Identify which cell holds the provided text, then report its (X, Y) central coordinate. 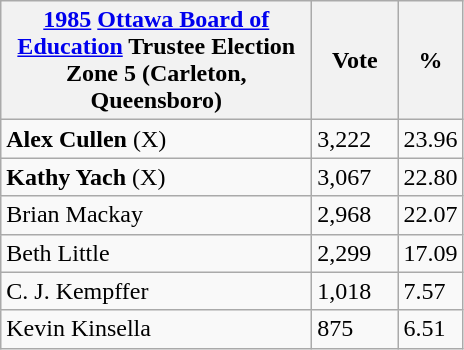
22.80 (430, 177)
3,222 (355, 139)
Kathy Yach (X) (156, 177)
23.96 (430, 139)
Vote (355, 60)
Alex Cullen (X) (156, 139)
875 (355, 329)
1,018 (355, 291)
% (430, 60)
C. J. Kempffer (156, 291)
17.09 (430, 253)
2,968 (355, 215)
2,299 (355, 253)
22.07 (430, 215)
1985 Ottawa Board of Education Trustee Election Zone 5 (Carleton, Queensboro) (156, 60)
7.57 (430, 291)
Kevin Kinsella (156, 329)
Brian Mackay (156, 215)
3,067 (355, 177)
6.51 (430, 329)
Beth Little (156, 253)
